Locate the cell with the specified text and output its (X, Y) center coordinate. 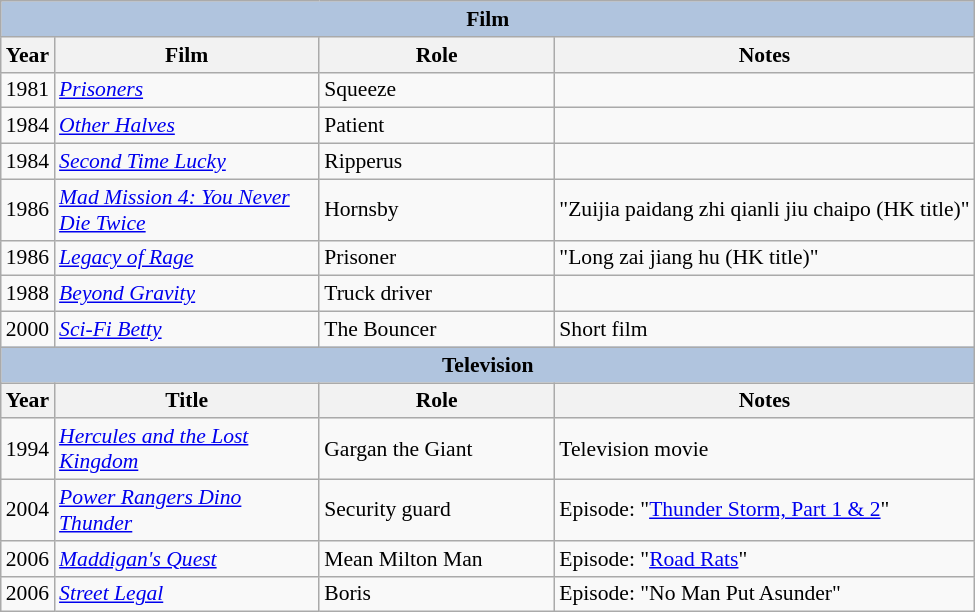
Ripperus (436, 162)
Hercules and the Lost Kingdom (186, 450)
Second Time Lucky (186, 162)
Prisoner (436, 258)
Television movie (764, 450)
Power Rangers Dino Thunder (186, 510)
Mean Milton Man (436, 559)
Prisoners (186, 90)
Legacy of Rage (186, 258)
"Zuijia paidang zhi qianli jiu chaipo (HK title)" (764, 210)
Episode: "Road Rats" (764, 559)
The Bouncer (436, 330)
1988 (28, 294)
Episode: "No Man Put Asunder" (764, 594)
Gargan the Giant (436, 450)
Sci-Fi Betty (186, 330)
"Long zai jiang hu (HK title)" (764, 258)
Short film (764, 330)
Patient (436, 126)
Security guard (436, 510)
Squeeze (436, 90)
Boris (436, 594)
Title (186, 401)
1994 (28, 450)
2004 (28, 510)
Episode: "Thunder Storm, Part 1 & 2" (764, 510)
Mad Mission 4: You Never Die Twice (186, 210)
Maddigan's Quest (186, 559)
1981 (28, 90)
Truck driver (436, 294)
Street Legal (186, 594)
2000 (28, 330)
Hornsby (436, 210)
Beyond Gravity (186, 294)
Television (488, 365)
Other Halves (186, 126)
